Locate the cell with the specified text and output its (x, y) center coordinate. 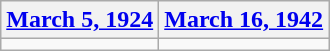
March 5, 1924 (80, 20)
March 16, 1942 (244, 20)
